For the text-containing cell, return its midpoint in [X, Y] coordinate format. 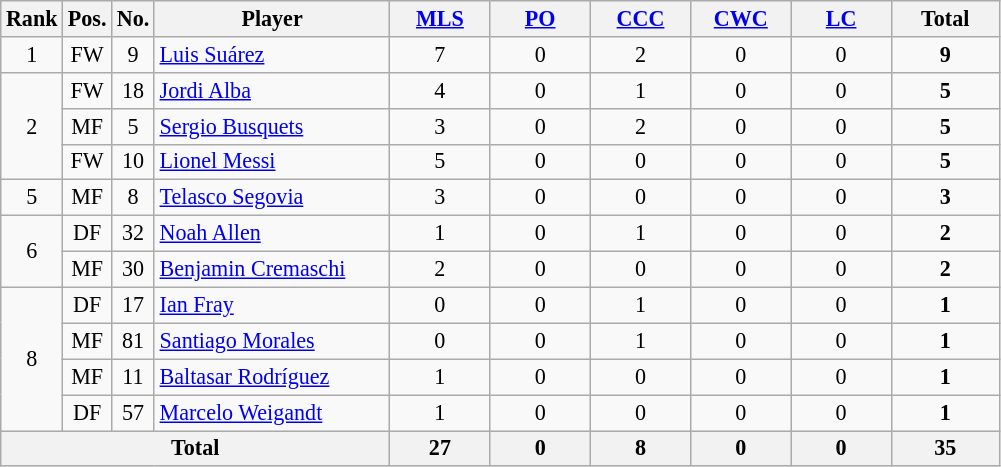
Sergio Busquets [272, 126]
Ian Fray [272, 305]
Lionel Messi [272, 162]
Rank [32, 18]
30 [134, 269]
Player [272, 18]
7 [440, 54]
17 [134, 305]
Pos. [88, 18]
PO [540, 18]
Benjamin Cremaschi [272, 269]
MLS [440, 18]
10 [134, 162]
CWC [741, 18]
6 [32, 251]
Telasco Segovia [272, 198]
CCC [640, 18]
32 [134, 233]
Santiago Morales [272, 341]
Baltasar Rodríguez [272, 377]
35 [945, 448]
LC [841, 18]
57 [134, 412]
Noah Allen [272, 233]
81 [134, 341]
4 [440, 90]
18 [134, 90]
Luis Suárez [272, 54]
Jordi Alba [272, 90]
No. [134, 18]
Marcelo Weigandt [272, 412]
11 [134, 377]
27 [440, 448]
